From the cell containing the given text, extract its center point as [X, Y] coordinate. 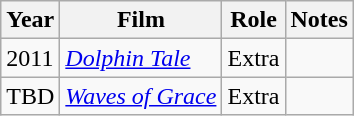
Notes [319, 20]
Year [30, 20]
Dolphin Tale [141, 58]
TBD [30, 96]
Waves of Grace [141, 96]
Role [254, 20]
2011 [30, 58]
Film [141, 20]
